Output the (X, Y) coordinate of the center of the cell containing the given text.  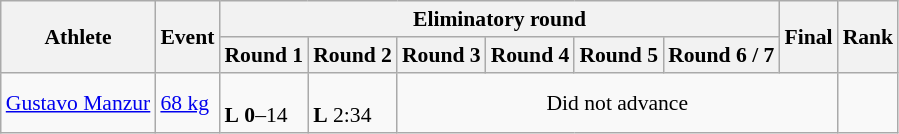
L 2:34 (352, 102)
Event (187, 36)
Did not advance (618, 102)
Eliminatory round (499, 19)
Round 4 (530, 55)
Round 5 (618, 55)
68 kg (187, 102)
Round 6 / 7 (721, 55)
Round 3 (442, 55)
Round 2 (352, 55)
Gustavo Manzur (78, 102)
Round 1 (264, 55)
Athlete (78, 36)
Rank (868, 36)
L 0–14 (264, 102)
Final (808, 36)
